Output the [X, Y] coordinate of the center of the cell containing the given text.  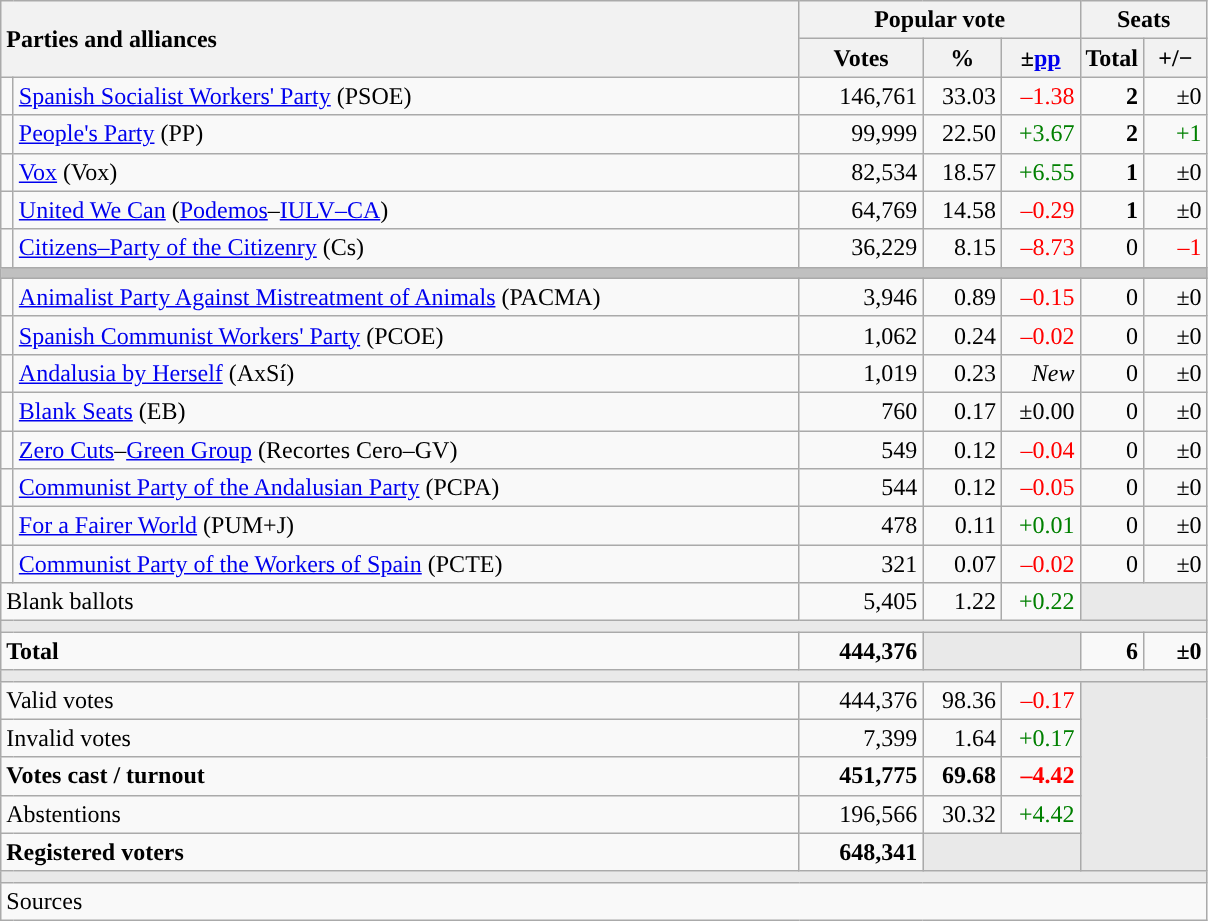
Citizens–Party of the Citizenry (Cs) [406, 248]
Communist Party of the Workers of Spain (PCTE) [406, 564]
Seats [1144, 20]
+0.01 [1040, 526]
98.36 [962, 700]
New [1040, 373]
–0.15 [1040, 297]
0.11 [962, 526]
+0.22 [1040, 602]
–8.73 [1040, 248]
+4.42 [1040, 814]
Valid votes [400, 700]
0.24 [962, 335]
–1 [1176, 248]
–0.29 [1040, 210]
0.17 [962, 411]
146,761 [861, 96]
321 [861, 564]
+0.17 [1040, 738]
64,769 [861, 210]
Popular vote [940, 20]
648,341 [861, 852]
7,399 [861, 738]
5,405 [861, 602]
22.50 [962, 134]
82,534 [861, 172]
1,019 [861, 373]
14.58 [962, 210]
6 [1112, 651]
1.64 [962, 738]
196,566 [861, 814]
–0.04 [1040, 449]
Vox (Vox) [406, 172]
+3.67 [1040, 134]
For a Fairer World (PUM+J) [406, 526]
United We Can (Podemos–IULV–CA) [406, 210]
Andalusia by Herself (AxSí) [406, 373]
–0.17 [1040, 700]
Registered voters [400, 852]
544 [861, 488]
Abstentions [400, 814]
+6.55 [1040, 172]
+1 [1176, 134]
0.07 [962, 564]
Blank ballots [400, 602]
0.89 [962, 297]
Invalid votes [400, 738]
–4.42 [1040, 776]
Spanish Communist Workers' Party (PCOE) [406, 335]
Spanish Socialist Workers' Party (PSOE) [406, 96]
1.22 [962, 602]
Votes cast / turnout [400, 776]
99,999 [861, 134]
Blank Seats (EB) [406, 411]
36,229 [861, 248]
8.15 [962, 248]
33.03 [962, 96]
±0.00 [1040, 411]
Animalist Party Against Mistreatment of Animals (PACMA) [406, 297]
Zero Cuts–Green Group (Recortes Cero–GV) [406, 449]
+/− [1176, 58]
People's Party (PP) [406, 134]
478 [861, 526]
69.68 [962, 776]
760 [861, 411]
–0.05 [1040, 488]
1,062 [861, 335]
Communist Party of the Andalusian Party (PCPA) [406, 488]
549 [861, 449]
–1.38 [1040, 96]
% [962, 58]
3,946 [861, 297]
Sources [604, 901]
0.23 [962, 373]
451,775 [861, 776]
Votes [861, 58]
Parties and alliances [400, 39]
30.32 [962, 814]
18.57 [962, 172]
±pp [1040, 58]
